From the cell containing the given text, extract its center point as [X, Y] coordinate. 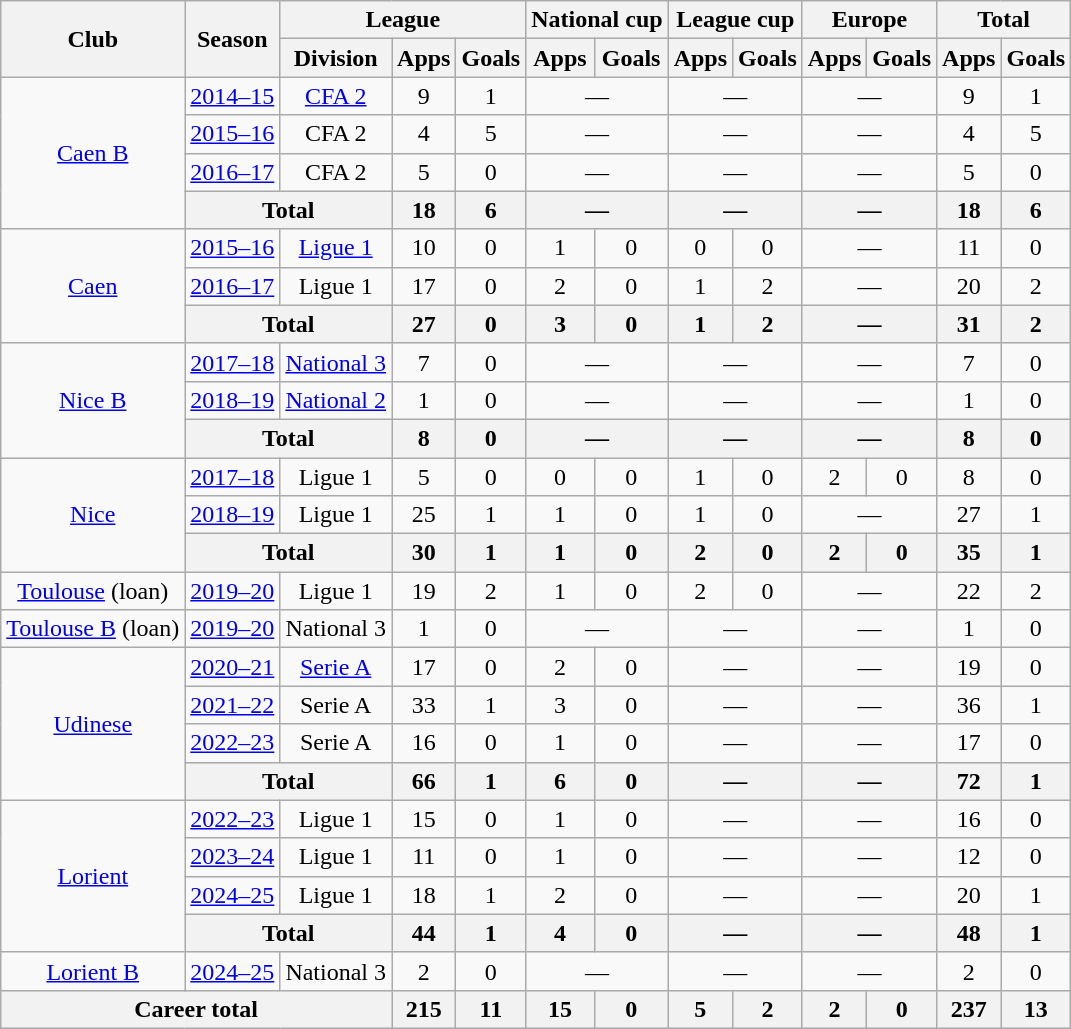
30 [424, 553]
2014–15 [232, 96]
National cup [597, 20]
Nice [93, 515]
35 [969, 553]
Udinese [93, 724]
Toulouse (loan) [93, 591]
215 [424, 1009]
66 [424, 781]
2020–21 [232, 667]
2021–22 [232, 705]
25 [424, 515]
36 [969, 705]
Lorient [93, 876]
Nice B [93, 400]
44 [424, 933]
Caen [93, 286]
22 [969, 591]
33 [424, 705]
10 [424, 248]
Europe [869, 20]
48 [969, 933]
League [403, 20]
Career total [196, 1009]
Lorient B [93, 971]
Season [232, 39]
237 [969, 1009]
2023–24 [232, 857]
13 [1036, 1009]
Club [93, 39]
League cup [735, 20]
72 [969, 781]
Caen B [93, 153]
Division [336, 58]
12 [969, 857]
Toulouse B (loan) [93, 629]
National 2 [336, 400]
31 [969, 324]
